From the cell containing the given text, extract its center point as (x, y) coordinate. 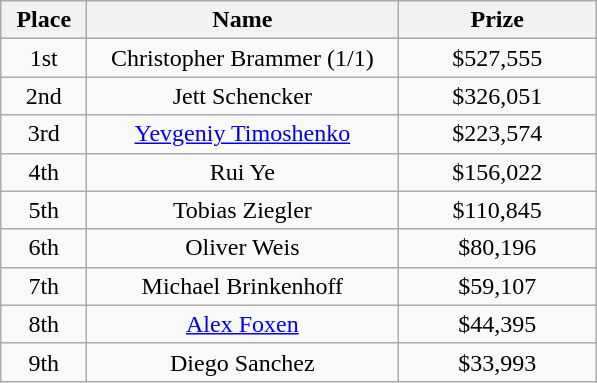
Michael Brinkenhoff (242, 286)
$156,022 (498, 172)
Place (44, 20)
$44,395 (498, 324)
2nd (44, 96)
$33,993 (498, 362)
9th (44, 362)
Oliver Weis (242, 248)
1st (44, 58)
Christopher Brammer (1/1) (242, 58)
Rui Ye (242, 172)
Jett Schencker (242, 96)
Tobias Ziegler (242, 210)
8th (44, 324)
$326,051 (498, 96)
4th (44, 172)
6th (44, 248)
3rd (44, 134)
$110,845 (498, 210)
5th (44, 210)
Prize (498, 20)
Yevgeniy Timoshenko (242, 134)
Name (242, 20)
7th (44, 286)
$223,574 (498, 134)
Alex Foxen (242, 324)
$527,555 (498, 58)
$80,196 (498, 248)
$59,107 (498, 286)
Diego Sanchez (242, 362)
